Return (X, Y) of the center of cell containing provided text 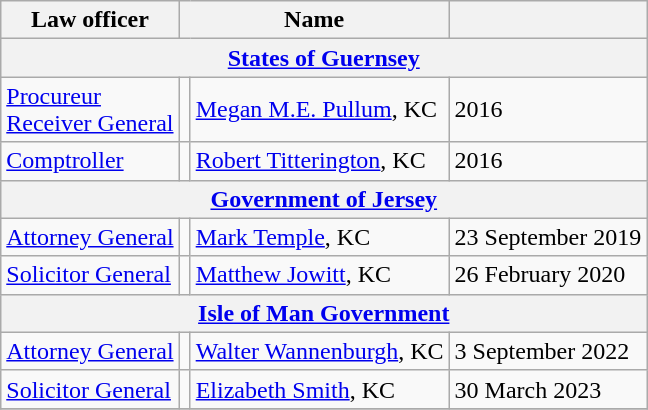
Name (314, 20)
Elizabeth Smith, KC (320, 389)
Walter Wannenburgh, KC (320, 351)
26 February 2020 (548, 275)
Government of Jersey (324, 199)
Comptroller (90, 161)
States of Guernsey (324, 58)
30 March 2023 (548, 389)
Isle of Man Government (324, 313)
3 September 2022 (548, 351)
23 September 2019 (548, 237)
Law officer (90, 20)
Matthew Jowitt, KC (320, 275)
ProcureurReceiver General (90, 110)
Robert Titterington, KC (320, 161)
Megan M.E. Pullum, KC (320, 110)
Mark Temple, KC (320, 237)
